Return the (X, Y) coordinate for the center point of the cell that contains the specified text.  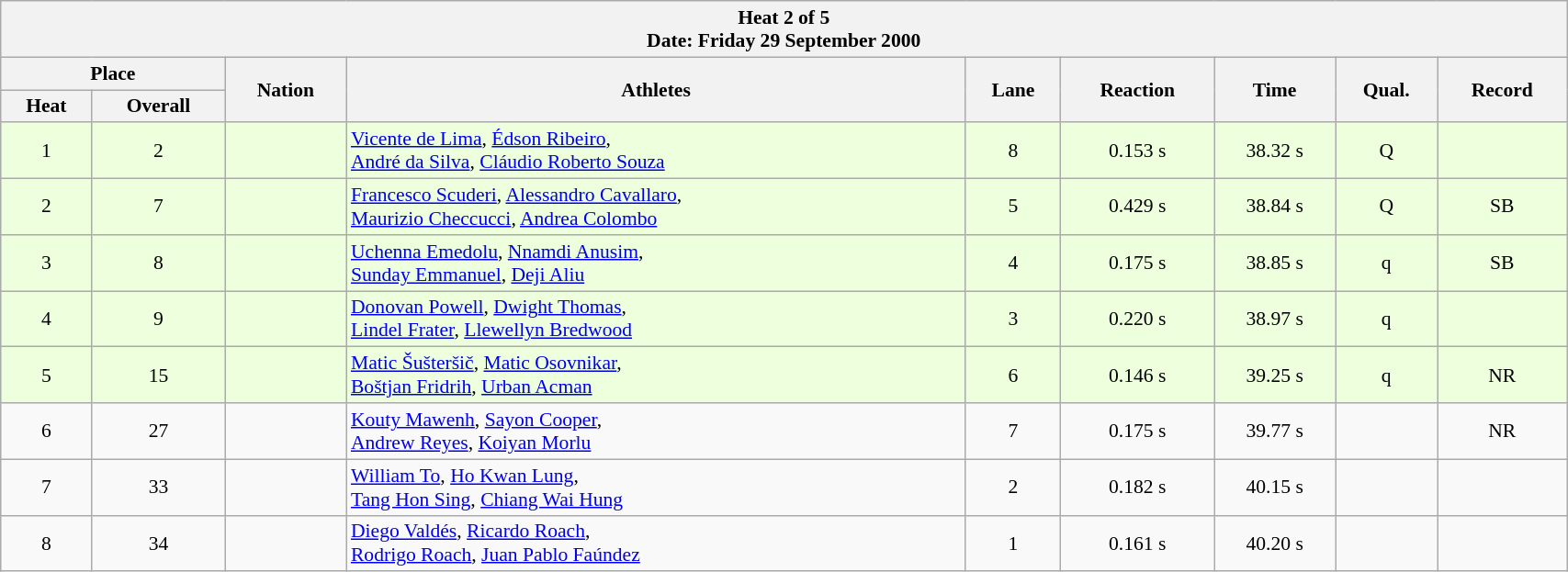
Place (113, 73)
33 (158, 487)
38.84 s (1275, 207)
Uchenna Emedolu, Nnamdi Anusim, Sunday Emmanuel, Deji Aliu (656, 263)
0.429 s (1137, 207)
40.20 s (1275, 544)
39.25 s (1275, 375)
38.85 s (1275, 263)
Nation (286, 90)
Record (1503, 90)
0.220 s (1137, 320)
Francesco Scuderi, Alessandro Cavallaro, Maurizio Checcucci, Andrea Colombo (656, 207)
34 (158, 544)
Diego Valdés, Ricardo Roach, Rodrigo Roach, Juan Pablo Faúndez (656, 544)
Donovan Powell, Dwight Thomas, Lindel Frater, Llewellyn Bredwood (656, 320)
0.146 s (1137, 375)
27 (158, 432)
Reaction (1137, 90)
Kouty Mawenh, Sayon Cooper, Andrew Reyes, Koiyan Morlu (656, 432)
38.32 s (1275, 151)
39.77 s (1275, 432)
38.97 s (1275, 320)
Heat (46, 107)
Matic Šušteršič, Matic Osovnikar, Boštjan Fridrih, Urban Acman (656, 375)
Athletes (656, 90)
William To, Ho Kwan Lung, Tang Hon Sing, Chiang Wai Hung (656, 487)
Lane (1013, 90)
15 (158, 375)
Qual. (1387, 90)
Overall (158, 107)
Heat 2 of 5 Date: Friday 29 September 2000 (784, 29)
0.161 s (1137, 544)
9 (158, 320)
Vicente de Lima, Édson Ribeiro, André da Silva, Cláudio Roberto Souza (656, 151)
40.15 s (1275, 487)
0.182 s (1137, 487)
0.153 s (1137, 151)
Time (1275, 90)
